Output the (x, y) coordinate of the center of the cell containing the given text.  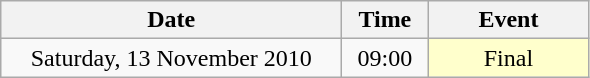
Event (508, 20)
Saturday, 13 November 2010 (172, 58)
Time (385, 20)
Final (508, 58)
09:00 (385, 58)
Date (172, 20)
